From the cell containing the given text, extract its center point as [X, Y] coordinate. 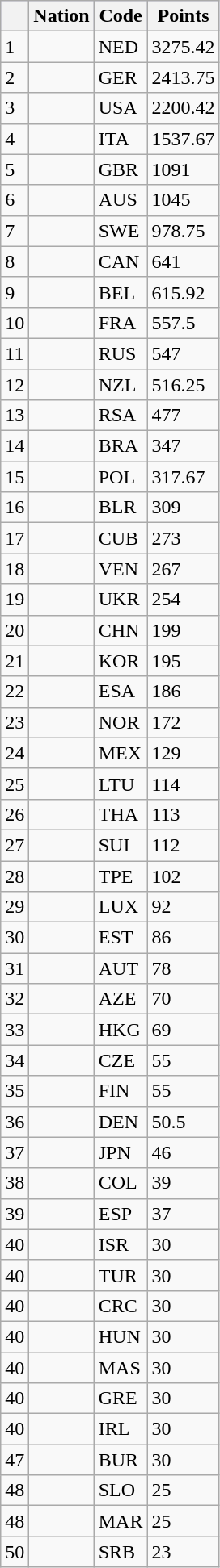
557.5 [183, 323]
BRA [121, 446]
BLR [121, 508]
33 [15, 1030]
LUX [121, 907]
FRA [121, 323]
10 [15, 323]
978.75 [183, 231]
SRB [121, 1552]
BUR [121, 1460]
516.25 [183, 385]
NZL [121, 385]
RSA [121, 416]
347 [183, 446]
78 [183, 968]
THA [121, 814]
ITA [121, 139]
AZE [121, 999]
FIN [121, 1091]
5 [15, 169]
92 [183, 907]
1045 [183, 200]
267 [183, 569]
7 [15, 231]
IRL [121, 1429]
ESP [121, 1214]
22 [15, 692]
477 [183, 416]
RUS [121, 353]
Points [183, 16]
172 [183, 722]
19 [15, 600]
CRC [121, 1306]
KOR [121, 661]
46 [183, 1152]
50.5 [183, 1122]
CZE [121, 1060]
2 [15, 77]
JPN [121, 1152]
MAS [121, 1368]
20 [15, 630]
1537.67 [183, 139]
547 [183, 353]
195 [183, 661]
ISR [121, 1244]
36 [15, 1122]
CAN [121, 261]
3275.42 [183, 47]
35 [15, 1091]
27 [15, 845]
615.92 [183, 292]
86 [183, 938]
COL [121, 1183]
CHN [121, 630]
26 [15, 814]
SLO [121, 1491]
Code [121, 16]
GER [121, 77]
4 [15, 139]
29 [15, 907]
14 [15, 446]
3 [15, 108]
15 [15, 477]
102 [183, 876]
CUB [121, 538]
MEX [121, 753]
129 [183, 753]
113 [183, 814]
13 [15, 416]
DEN [121, 1122]
NED [121, 47]
BEL [121, 292]
11 [15, 353]
16 [15, 508]
21 [15, 661]
47 [15, 1460]
AUS [121, 200]
TPE [121, 876]
70 [183, 999]
POL [121, 477]
254 [183, 600]
1 [15, 47]
17 [15, 538]
GBR [121, 169]
199 [183, 630]
AUT [121, 968]
9 [15, 292]
GRE [121, 1399]
18 [15, 569]
31 [15, 968]
2413.75 [183, 77]
273 [183, 538]
69 [183, 1030]
ESA [121, 692]
32 [15, 999]
VEN [121, 569]
6 [15, 200]
317.67 [183, 477]
HUN [121, 1336]
MAR [121, 1521]
LTU [121, 784]
186 [183, 692]
2200.42 [183, 108]
12 [15, 385]
28 [15, 876]
38 [15, 1183]
HKG [121, 1030]
UKR [121, 600]
TUR [121, 1275]
112 [183, 845]
SUI [121, 845]
EST [121, 938]
USA [121, 108]
8 [15, 261]
24 [15, 753]
309 [183, 508]
1091 [183, 169]
Nation [61, 16]
641 [183, 261]
NOR [121, 722]
114 [183, 784]
50 [15, 1552]
SWE [121, 231]
34 [15, 1060]
